Determine the (X, Y) coordinate at the center of the cell enclosing the given text.  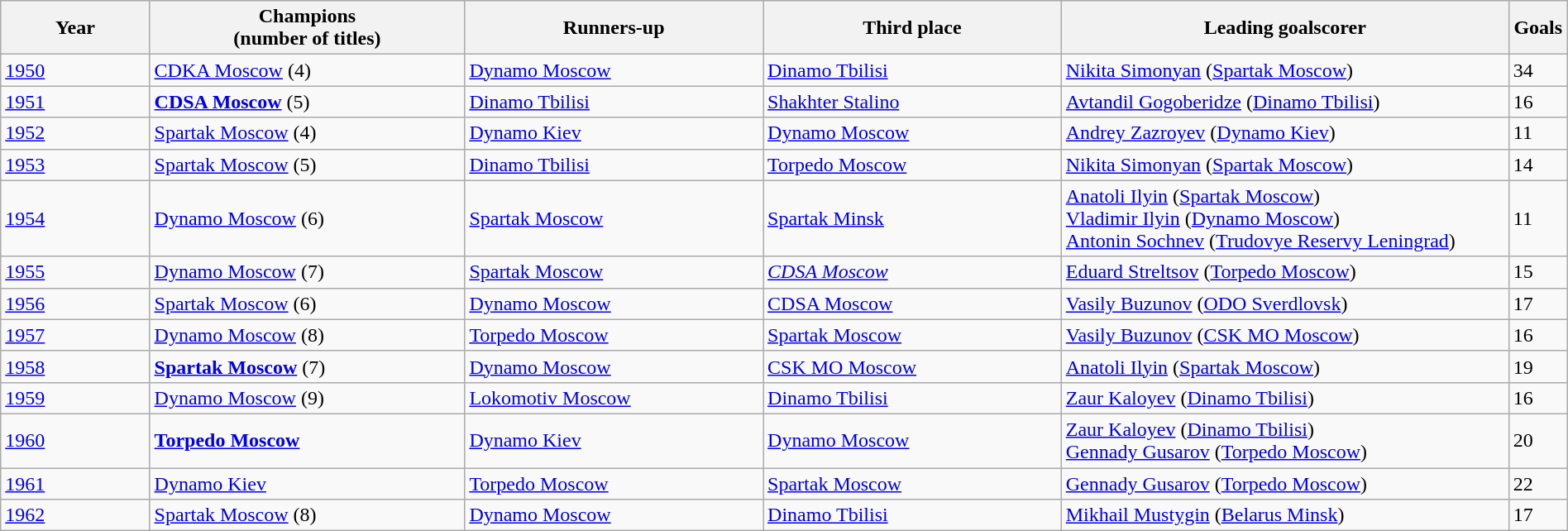
Lokomotiv Moscow (614, 398)
Gennady Gusarov (Torpedo Moscow) (1285, 484)
Runners-up (614, 28)
1959 (75, 398)
Spartak Moscow (8) (308, 515)
1957 (75, 335)
Champions(number of titles) (308, 28)
Vasily Buzunov (ODO Sverdlovsk) (1285, 304)
1953 (75, 165)
1952 (75, 133)
Spartak Minsk (913, 218)
1954 (75, 218)
Spartak Moscow (7) (308, 366)
1962 (75, 515)
20 (1538, 440)
Dynamo Moscow (9) (308, 398)
Zaur Kaloyev (Dinamo Tbilisi)Gennady Gusarov (Torpedo Moscow) (1285, 440)
Mikhail Mustygin (Belarus Minsk) (1285, 515)
Vasily Buzunov (CSK MO Moscow) (1285, 335)
1956 (75, 304)
14 (1538, 165)
Anatoli Ilyin (Spartak Moscow) (1285, 366)
CSK MO Moscow (913, 366)
1951 (75, 102)
Spartak Moscow (4) (308, 133)
Zaur Kaloyev (Dinamo Tbilisi) (1285, 398)
1958 (75, 366)
Anatoli Ilyin (Spartak Moscow)Vladimir Ilyin (Dynamo Moscow)Antonin Sochnev (Trudovye Reservy Leningrad) (1285, 218)
15 (1538, 272)
CDKA Moscow (4) (308, 70)
Eduard Streltsov (Torpedo Moscow) (1285, 272)
Spartak Moscow (5) (308, 165)
Third place (913, 28)
22 (1538, 484)
Spartak Moscow (6) (308, 304)
CDSA Moscow (5) (308, 102)
Shakhter Stalino (913, 102)
34 (1538, 70)
1950 (75, 70)
Year (75, 28)
1955 (75, 272)
Dynamo Moscow (8) (308, 335)
Goals (1538, 28)
Leading goalscorer (1285, 28)
19 (1538, 366)
Avtandil Gogoberidze (Dinamo Tbilisi) (1285, 102)
1960 (75, 440)
Dynamo Moscow (7) (308, 272)
Andrey Zazroyev (Dynamo Kiev) (1285, 133)
1961 (75, 484)
Dynamo Moscow (6) (308, 218)
